Pinpoint the cell where the given text exists, returning its [X, Y] midpoint coordinate. 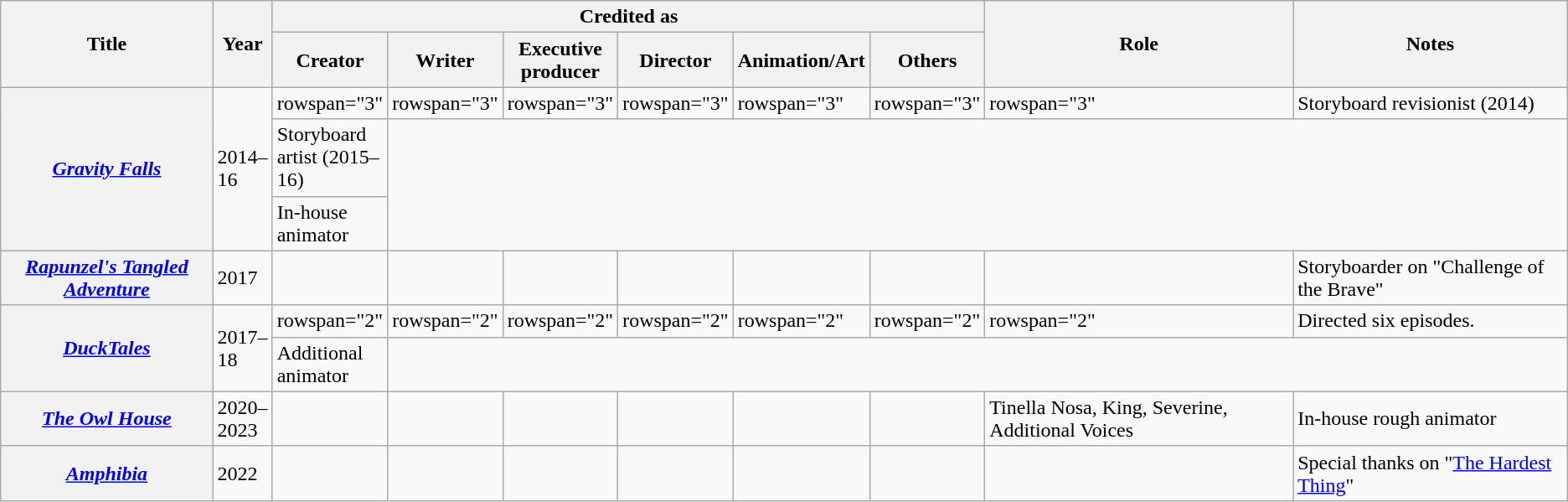
Director [676, 60]
Credited as [628, 17]
Storyboard artist (2015–16) [330, 158]
Special thanks on "The Hardest Thing" [1431, 473]
In-house animator [330, 223]
Title [107, 44]
DuckTales [107, 349]
2017 [243, 278]
Writer [446, 60]
Storyboard revisionist (2014) [1431, 103]
Executive producer [560, 60]
Tinella Nosa, King, Severine, Additional Voices [1139, 419]
Animation/Art [801, 60]
2022 [243, 473]
In-house rough animator [1431, 419]
Role [1139, 44]
2020–2023 [243, 419]
Amphibia [107, 473]
Creator [330, 60]
Directed six episodes. [1431, 321]
Rapunzel's Tangled Adventure [107, 278]
2014–16 [243, 169]
Notes [1431, 44]
Year [243, 44]
Others [927, 60]
Gravity Falls [107, 169]
Additional animator [330, 364]
The Owl House [107, 419]
2017–18 [243, 349]
Storyboarder on "Challenge of the Brave" [1431, 278]
